Provide the (X, Y) coordinate of the cell's center where the given text is located.  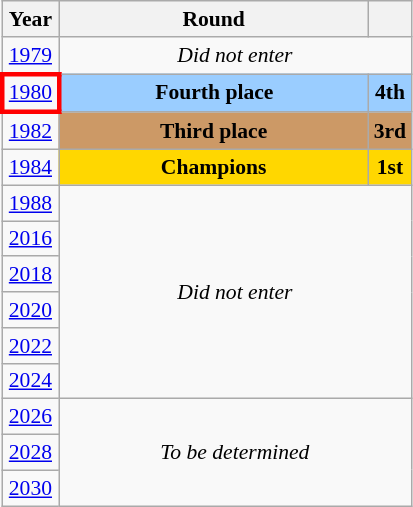
1984 (30, 168)
1979 (30, 56)
Third place (214, 132)
1st (390, 168)
4th (390, 94)
2026 (30, 417)
1980 (30, 94)
Round (214, 19)
1988 (30, 203)
2018 (30, 275)
2024 (30, 381)
2020 (30, 310)
1982 (30, 132)
Fourth place (214, 94)
To be determined (236, 452)
2022 (30, 346)
Year (30, 19)
2030 (30, 488)
2028 (30, 453)
Champions (214, 168)
2016 (30, 239)
3rd (390, 132)
